From the cell containing the given text, extract its center point as (X, Y) coordinate. 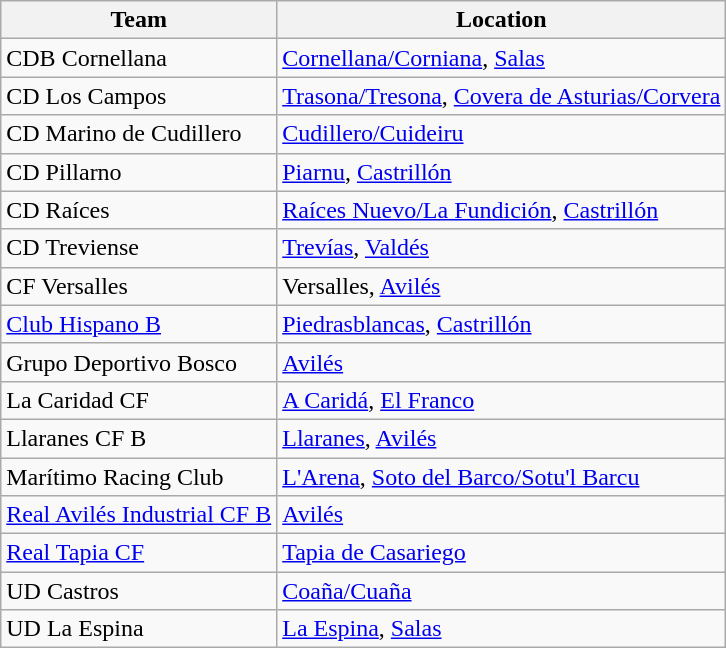
CD Marino de Cudillero (139, 134)
Cudillero/Cuideiru (502, 134)
CD Los Campos (139, 96)
CD Treviense (139, 248)
Llaranes CF B (139, 438)
CD Raíces (139, 210)
Club Hispano B (139, 324)
Real Avilés Industrial CF B (139, 515)
L'Arena, Soto del Barco/Sotu'l Barcu (502, 477)
Trasona/Tresona, Covera de Asturias/Corvera (502, 96)
Raíces Nuevo/La Fundición, Castrillón (502, 210)
La Espina, Salas (502, 629)
Trevías, Valdés (502, 248)
UD La Espina (139, 629)
CDB Cornellana (139, 58)
Marítimo Racing Club (139, 477)
Grupo Deportivo Bosco (139, 362)
Location (502, 20)
CD Pillarno (139, 172)
Cornellana/Corniana, Salas (502, 58)
Llaranes, Avilés (502, 438)
Team (139, 20)
Piarnu, Castrillón (502, 172)
Coaña/Cuaña (502, 591)
La Caridad CF (139, 400)
UD Castros (139, 591)
CF Versalles (139, 286)
Real Tapia CF (139, 553)
Versalles, Avilés (502, 286)
Piedrasblancas, Castrillón (502, 324)
Tapia de Casariego (502, 553)
A Caridá, El Franco (502, 400)
